Extract the [X, Y] coordinate from the center of the cell holding the provided text.  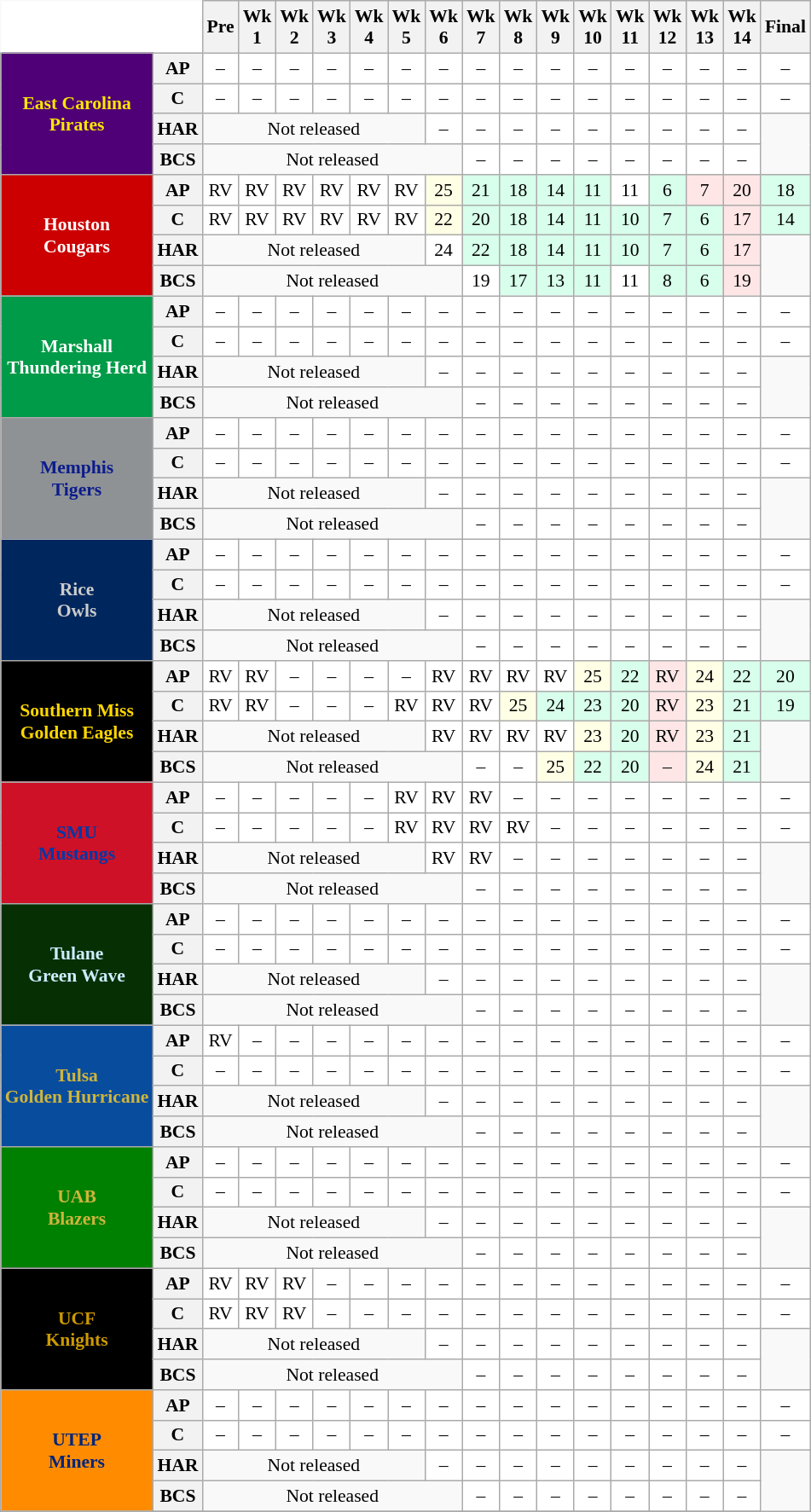
Pre [220, 27]
Wk12 [668, 27]
Wk5 [406, 27]
Wk3 [332, 27]
SMUMustangs [77, 843]
TulsaGolden Hurricane [77, 1086]
Wk10 [593, 27]
UTEPMiners [77, 1451]
Wk9 [555, 27]
13 [555, 281]
UCFKnights [77, 1329]
Wk8 [518, 27]
Wk6 [443, 27]
Wk14 [742, 27]
Wk1 [258, 27]
MemphisTigers [77, 478]
Final [785, 27]
UABBlazers [77, 1208]
East CarolinaPirates [77, 113]
HoustonCougars [77, 235]
Wk13 [704, 27]
Wk7 [481, 27]
TulaneGreen Wave [77, 965]
Wk4 [369, 27]
Wk2 [294, 27]
8 [668, 281]
RiceOwls [77, 600]
Wk11 [630, 27]
Southern MissGolden Eagles [77, 721]
MarshallThundering Herd [77, 356]
